Extract the (X, Y) coordinate from the center of the cell holding the provided text.  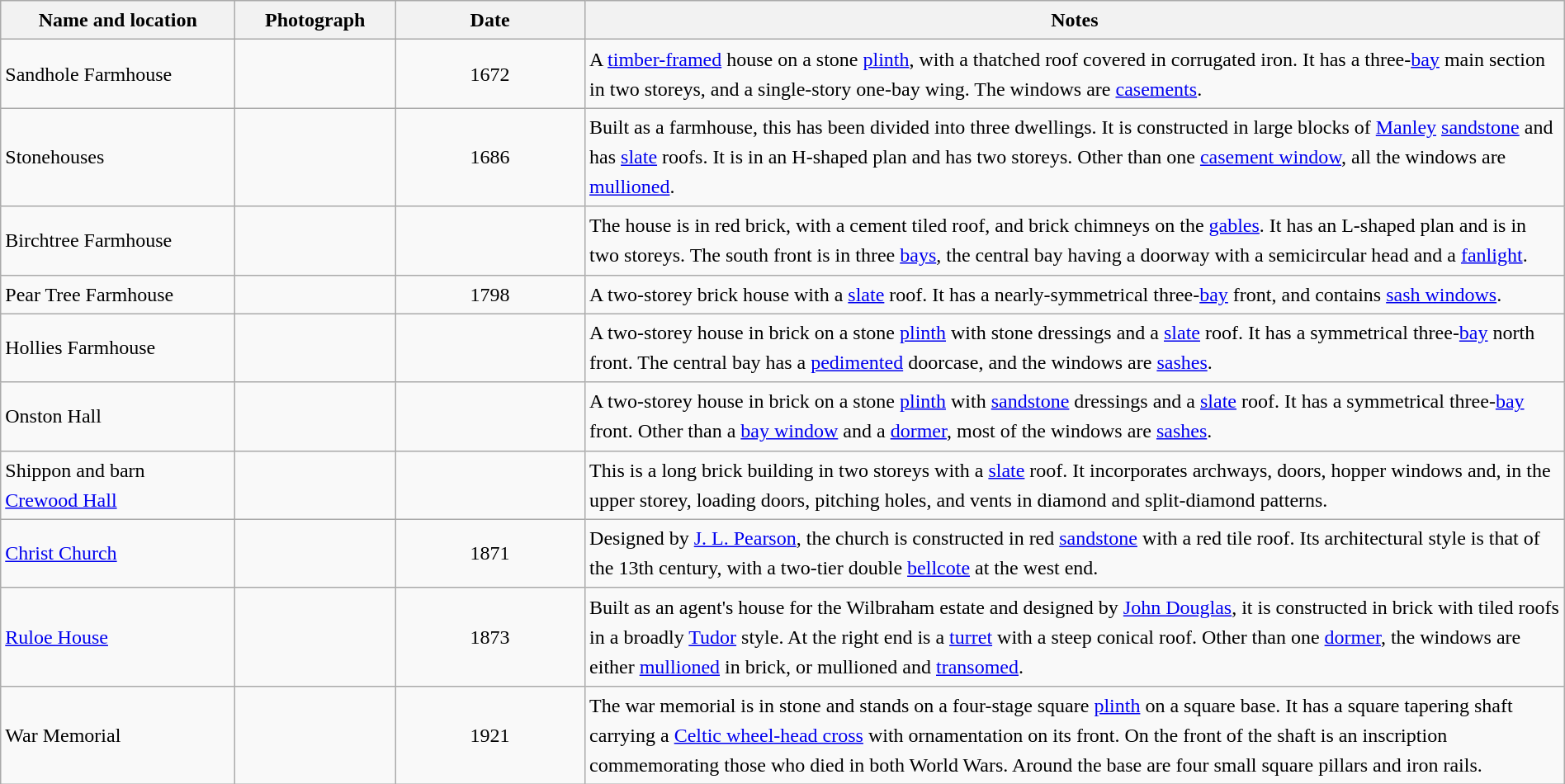
Shippon and barnCrewood Hall (118, 485)
1672 (490, 74)
Onston Hall (118, 416)
Sandhole Farmhouse (118, 74)
1921 (490, 734)
1798 (490, 294)
A two-storey brick house with a slate roof. It has a nearly-symmetrical three-bay front, and contains sash windows. (1075, 294)
1686 (490, 157)
Christ Church (118, 553)
Photograph (315, 20)
Name and location (118, 20)
Notes (1075, 20)
Stonehouses (118, 157)
Pear Tree Farmhouse (118, 294)
Date (490, 20)
Hollies Farmhouse (118, 348)
1873 (490, 637)
War Memorial (118, 734)
1871 (490, 553)
Birchtree Farmhouse (118, 241)
Ruloe House (118, 637)
